Provide the [x, y] coordinate of the cell's center where the given text is located.  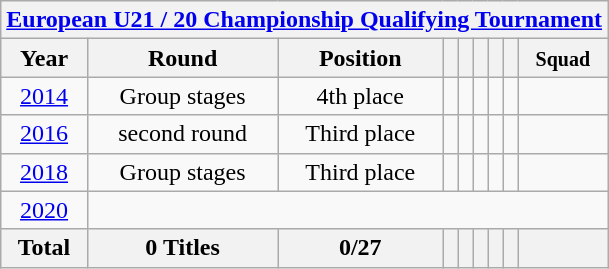
2018 [44, 172]
2016 [44, 134]
4th place [360, 96]
second round [182, 134]
2020 [44, 210]
Total [44, 248]
0/27 [360, 248]
Round [182, 58]
European U21 / 20 Championship Qualifying Tournament [304, 20]
0 Titles [182, 248]
2014 [44, 96]
Position [360, 58]
Year [44, 58]
Squad [562, 58]
